Return the [x, y] coordinate for the center point of the cell that contains the specified text.  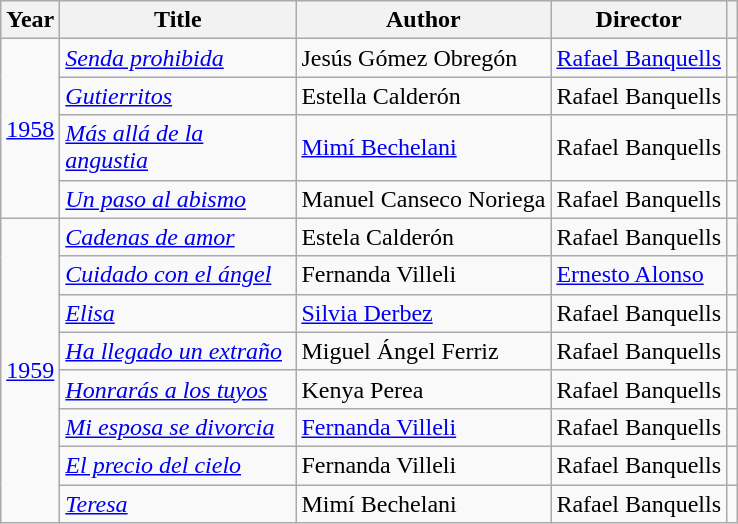
Kenya Perea [424, 389]
Senda prohibida [178, 58]
Ernesto Alonso [639, 275]
Title [178, 20]
Cuidado con el ángel [178, 275]
Teresa [178, 503]
Estela Calderón [424, 237]
Miguel Ángel Ferriz [424, 351]
Estella Calderón [424, 96]
Gutierritos [178, 96]
Un paso al abismo [178, 199]
Jesús Gómez Obregón [424, 58]
Mi esposa se divorcia [178, 427]
Manuel Canseco Noriega [424, 199]
Más allá de la angustia [178, 148]
Director [639, 20]
Year [30, 20]
Author [424, 20]
Honrarás a los tuyos [178, 389]
Cadenas de amor [178, 237]
1958 [30, 128]
Ha llegado un extraño [178, 351]
Silvia Derbez [424, 313]
1959 [30, 370]
El precio del cielo [178, 465]
Elisa [178, 313]
